Identify which cell holds the provided text, then report its (X, Y) central coordinate. 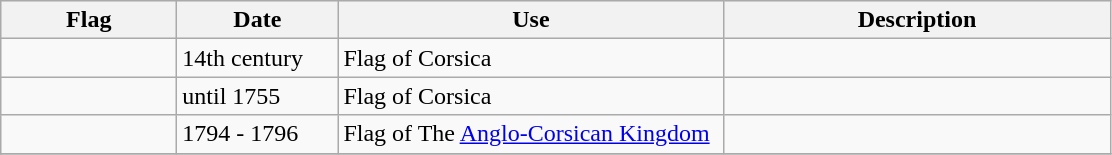
Description (917, 20)
Flag (89, 20)
Flag of The Anglo-Corsican Kingdom (531, 134)
until 1755 (258, 96)
Date (258, 20)
14th century (258, 58)
Use (531, 20)
1794 - 1796 (258, 134)
